Extract the [x, y] coordinate from the center of the cell holding the provided text.  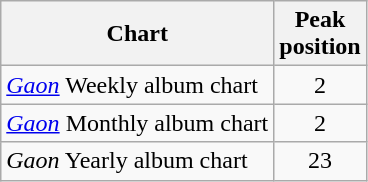
23 [320, 161]
Gaon Weekly album chart [138, 85]
Chart [138, 34]
Peakposition [320, 34]
Gaon Monthly album chart [138, 123]
Gaon Yearly album chart [138, 161]
